Return [x, y] of the center of cell containing provided text 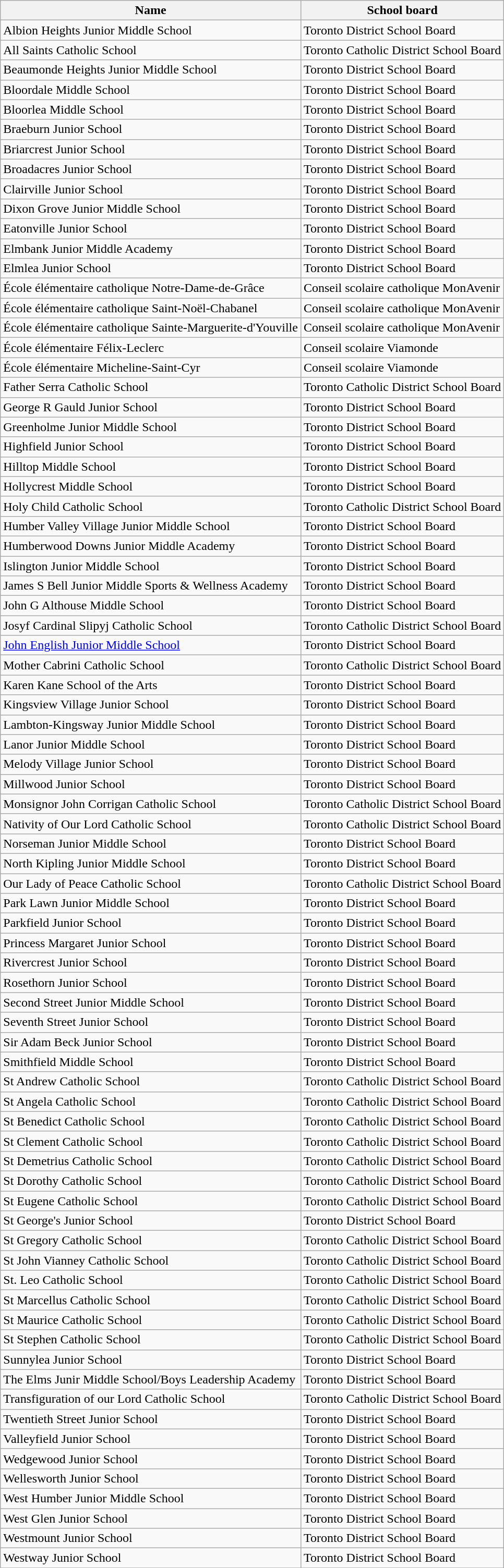
All Saints Catholic School [151, 50]
Our Lady of Peace Catholic School [151, 884]
Lambton-Kingsway Junior Middle School [151, 725]
Melody Village Junior School [151, 764]
St Stephen Catholic School [151, 1340]
Seventh Street Junior School [151, 1022]
Broadacres Junior School [151, 169]
St Dorothy Catholic School [151, 1181]
Elmbank Junior Middle Academy [151, 249]
St Gregory Catholic School [151, 1241]
Rosethorn Junior School [151, 983]
École élémentaire catholique Saint-Noël-Chabanel [151, 308]
Islington Junior Middle School [151, 566]
Karen Kane School of the Arts [151, 685]
West Glen Junior School [151, 1518]
John English Junior Middle School [151, 645]
St Benedict Catholic School [151, 1121]
Humber Valley Village Junior Middle School [151, 526]
St George's Junior School [151, 1221]
Westway Junior School [151, 1558]
Eatonville Junior School [151, 228]
St Eugene Catholic School [151, 1200]
Beaumonde Heights Junior Middle School [151, 70]
George R Gauld Junior School [151, 407]
Sunnylea Junior School [151, 1359]
Princess Margaret Junior School [151, 943]
School board [402, 10]
The Elms Junir Middle School/Boys Leadership Academy [151, 1379]
St. Leo Catholic School [151, 1280]
Kingsview Village Junior School [151, 705]
Holy Child Catholic School [151, 506]
Braeburn Junior School [151, 129]
St John Vianney Catholic School [151, 1260]
Lanor Junior Middle School [151, 744]
John G Althouse Middle School [151, 606]
Name [151, 10]
Parkfield Junior School [151, 923]
Hilltop Middle School [151, 467]
Hollycrest Middle School [151, 486]
École élémentaire catholique Sainte-Marguerite-d'Youville [151, 328]
Smithfield Middle School [151, 1062]
Bloorlea Middle School [151, 109]
Norseman Junior Middle School [151, 843]
North Kipling Junior Middle School [151, 863]
Clairville Junior School [151, 189]
St Clement Catholic School [151, 1141]
Twentieth Street Junior School [151, 1419]
École élémentaire Félix-Leclerc [151, 348]
Briarcrest Junior School [151, 149]
Transfiguration of our Lord Catholic School [151, 1399]
West Humber Junior Middle School [151, 1498]
Valleyfield Junior School [151, 1439]
St Demetrius Catholic School [151, 1161]
St Marcellus Catholic School [151, 1300]
Mother Cabrini Catholic School [151, 665]
St Andrew Catholic School [151, 1082]
Wedgewood Junior School [151, 1459]
Highfield Junior School [151, 447]
Father Serra Catholic School [151, 387]
Dixon Grove Junior Middle School [151, 209]
École élémentaire Micheline-Saint-Cyr [151, 367]
Wellesworth Junior School [151, 1478]
Bloordale Middle School [151, 90]
St Angela Catholic School [151, 1101]
École élémentaire catholique Notre-Dame-de-Grâce [151, 288]
Westmount Junior School [151, 1538]
Sir Adam Beck Junior School [151, 1042]
James S Bell Junior Middle Sports & Wellness Academy [151, 586]
Second Street Junior Middle School [151, 1002]
Nativity of Our Lord Catholic School [151, 824]
St Maurice Catholic School [151, 1320]
Park Lawn Junior Middle School [151, 903]
Millwood Junior School [151, 784]
Albion Heights Junior Middle School [151, 30]
Rivercrest Junior School [151, 963]
Josyf Cardinal Slipyj Catholic School [151, 626]
Monsignor John Corrigan Catholic School [151, 804]
Elmlea Junior School [151, 268]
Humberwood Downs Junior Middle Academy [151, 546]
Greenholme Junior Middle School [151, 427]
